Identify which cell holds the provided text, then report its (x, y) central coordinate. 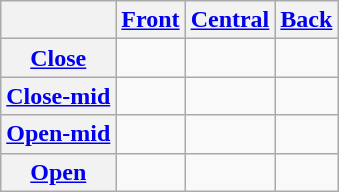
Front (150, 20)
Close (58, 58)
Close-mid (58, 96)
Open (58, 172)
Central (230, 20)
Open-mid (58, 134)
Back (306, 20)
